Output the (x, y) coordinate of the center of the cell containing the given text.  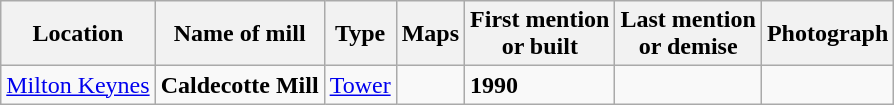
1990 (540, 85)
Type (360, 34)
Name of mill (240, 34)
Maps (430, 34)
First mentionor built (540, 34)
Last mention or demise (688, 34)
Location (78, 34)
Milton Keynes (78, 85)
Tower (360, 85)
Caldecotte Mill (240, 85)
Photograph (827, 34)
